Detect which cell encompasses the target text, then output its [x, y] center coordinate. 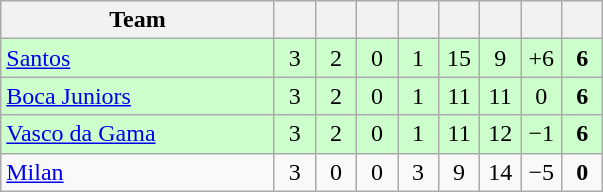
14 [500, 172]
12 [500, 134]
−1 [542, 134]
Santos [138, 58]
Team [138, 20]
Boca Juniors [138, 96]
Vasco da Gama [138, 134]
−5 [542, 172]
15 [460, 58]
Milan [138, 172]
+6 [542, 58]
